Provide the [x, y] coordinate of the cell's center where the given text is located.  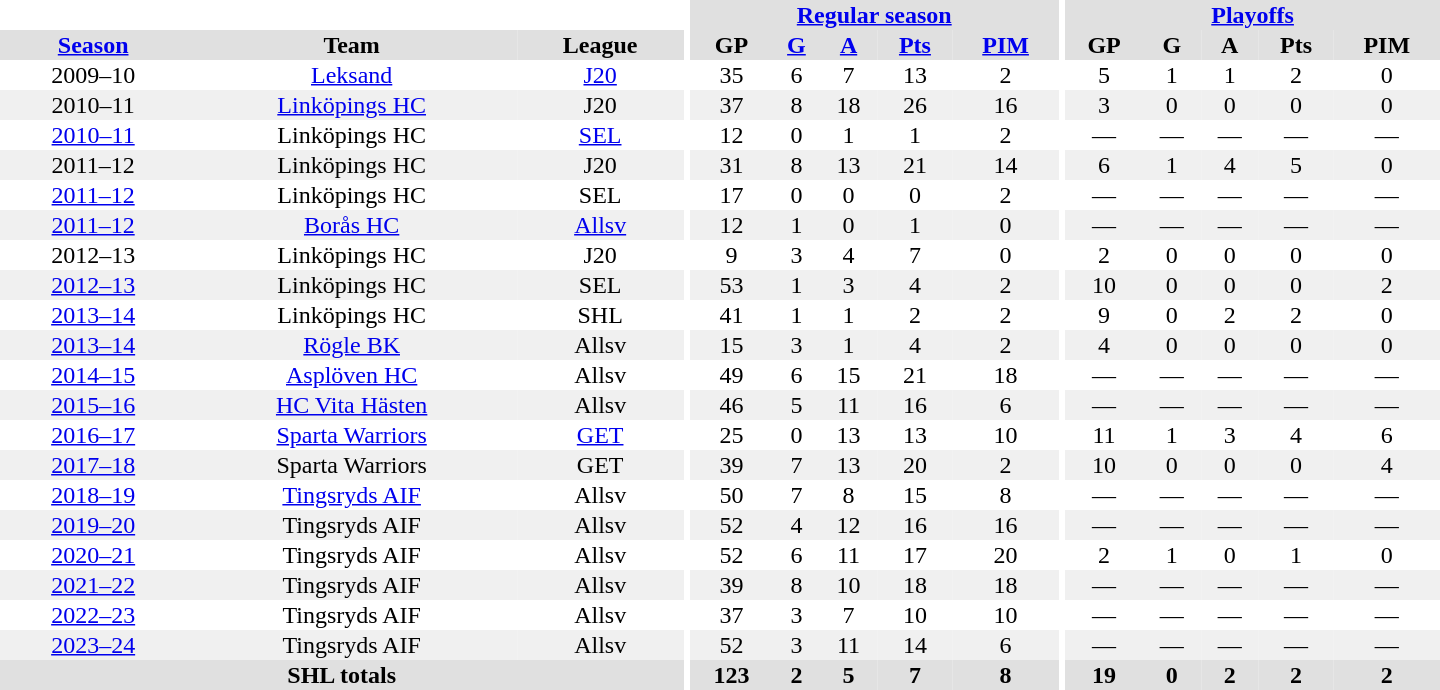
46 [732, 405]
2022–23 [93, 615]
50 [732, 495]
123 [732, 675]
Asplöven HC [352, 375]
SHL [600, 315]
Rögle BK [352, 345]
35 [732, 75]
HC Vita Hästen [352, 405]
53 [732, 285]
2014–15 [93, 375]
Regular season [874, 15]
Borås HC [352, 225]
Playoffs [1252, 15]
Team [352, 45]
26 [914, 105]
2017–18 [93, 465]
2015–16 [93, 405]
2016–17 [93, 435]
2020–21 [93, 555]
2018–19 [93, 495]
League [600, 45]
31 [732, 165]
2019–20 [93, 525]
Leksand [352, 75]
25 [732, 435]
49 [732, 375]
41 [732, 315]
2023–24 [93, 645]
Season [93, 45]
2009–10 [93, 75]
SHL totals [342, 675]
2021–22 [93, 585]
19 [1104, 675]
